Search for the cell housing the specified text and yield its [X, Y] center coordinate. 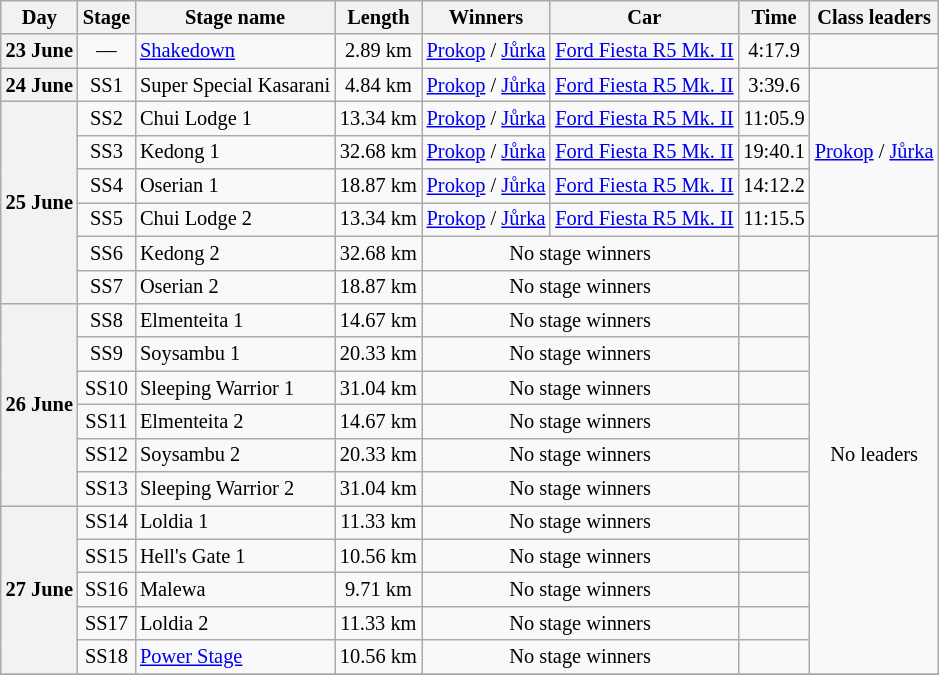
SS14 [106, 522]
No leaders [874, 455]
SS2 [106, 118]
SS11 [106, 421]
Elmenteita 1 [235, 320]
Kedong 2 [235, 253]
Day [40, 17]
SS15 [106, 556]
SS8 [106, 320]
Soysambu 1 [235, 354]
Sleeping Warrior 2 [235, 489]
Oserian 1 [235, 186]
27 June [40, 589]
14:12.2 [774, 186]
4.84 km [378, 85]
SS10 [106, 388]
Shakedown [235, 51]
Sleeping Warrior 1 [235, 388]
2.89 km [378, 51]
Chui Lodge 1 [235, 118]
Time [774, 17]
4:17.9 [774, 51]
SS6 [106, 253]
SS1 [106, 85]
Class leaders [874, 17]
Length [378, 17]
SS7 [106, 287]
Super Special Kasarani [235, 85]
SS13 [106, 489]
Loldia 1 [235, 522]
Oserian 2 [235, 287]
SS5 [106, 219]
SS17 [106, 623]
23 June [40, 51]
9.71 km [378, 589]
Kedong 1 [235, 152]
11:05.9 [774, 118]
SS4 [106, 186]
19:40.1 [774, 152]
Winners [486, 17]
SS12 [106, 455]
Stage name [235, 17]
3:39.6 [774, 85]
Soysambu 2 [235, 455]
Chui Lodge 2 [235, 219]
Elmenteita 2 [235, 421]
Power Stage [235, 657]
Hell's Gate 1 [235, 556]
Car [644, 17]
SS3 [106, 152]
24 June [40, 85]
26 June [40, 404]
Malewa [235, 589]
Loldia 2 [235, 623]
SS18 [106, 657]
25 June [40, 202]
Stage [106, 17]
11:15.5 [774, 219]
SS16 [106, 589]
SS9 [106, 354]
— [106, 51]
